Find where the given text appears and provide that cell's center as (x, y) coordinate. 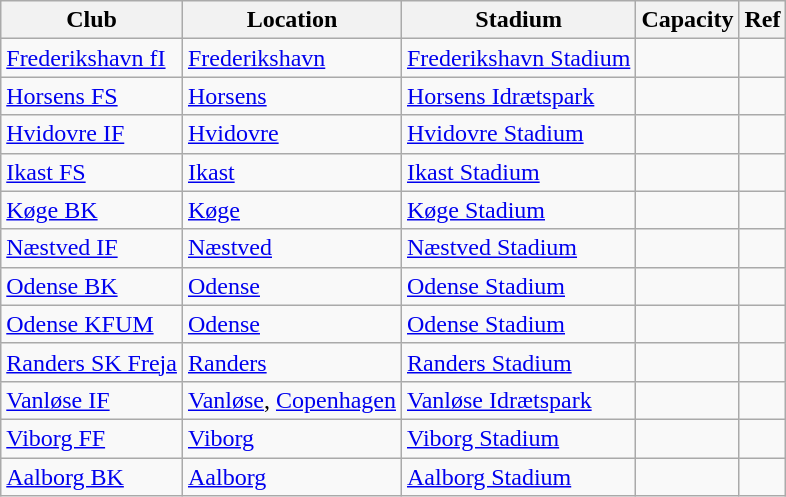
Vanløse, Copenhagen (292, 400)
Horsens Idrætspark (518, 96)
Køge Stadium (518, 210)
Frederikshavn Stadium (518, 58)
Aalborg BK (92, 477)
Næstved (292, 248)
Randers SK Freja (92, 362)
Odense BK (92, 286)
Ikast (292, 172)
Aalborg Stadium (518, 477)
Køge (292, 210)
Næstved Stadium (518, 248)
Odense KFUM (92, 324)
Aalborg (292, 477)
Vanløse Idrætspark (518, 400)
Ikast FS (92, 172)
Club (92, 20)
Viborg Stadium (518, 438)
Vanløse IF (92, 400)
Køge BK (92, 210)
Randers (292, 362)
Stadium (518, 20)
Horsens FS (92, 96)
Hvidovre (292, 134)
Randers Stadium (518, 362)
Ref (762, 20)
Viborg (292, 438)
Capacity (688, 20)
Næstved IF (92, 248)
Location (292, 20)
Ikast Stadium (518, 172)
Viborg FF (92, 438)
Frederikshavn fI (92, 58)
Horsens (292, 96)
Hvidovre IF (92, 134)
Frederikshavn (292, 58)
Hvidovre Stadium (518, 134)
